For the text-containing cell, return its midpoint in [x, y] coordinate format. 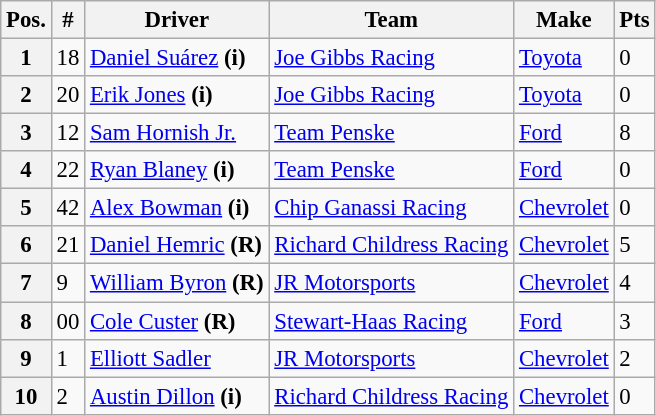
Team [392, 20]
20 [68, 95]
22 [68, 170]
Pos. [26, 20]
Driver [177, 20]
Ryan Blaney (i) [177, 170]
Cole Custer (R) [177, 321]
Pts [634, 20]
7 [26, 283]
Chip Ganassi Racing [392, 208]
Make [564, 20]
Daniel Suárez (i) [177, 58]
Austin Dillon (i) [177, 396]
Stewart-Haas Racing [392, 321]
William Byron (R) [177, 283]
Erik Jones (i) [177, 95]
Daniel Hemric (R) [177, 245]
6 [26, 245]
10 [26, 396]
00 [68, 321]
12 [68, 133]
Elliott Sadler [177, 358]
21 [68, 245]
Sam Hornish Jr. [177, 133]
Alex Bowman (i) [177, 208]
18 [68, 58]
42 [68, 208]
# [68, 20]
